Search for the cell housing the specified text and yield its (x, y) center coordinate. 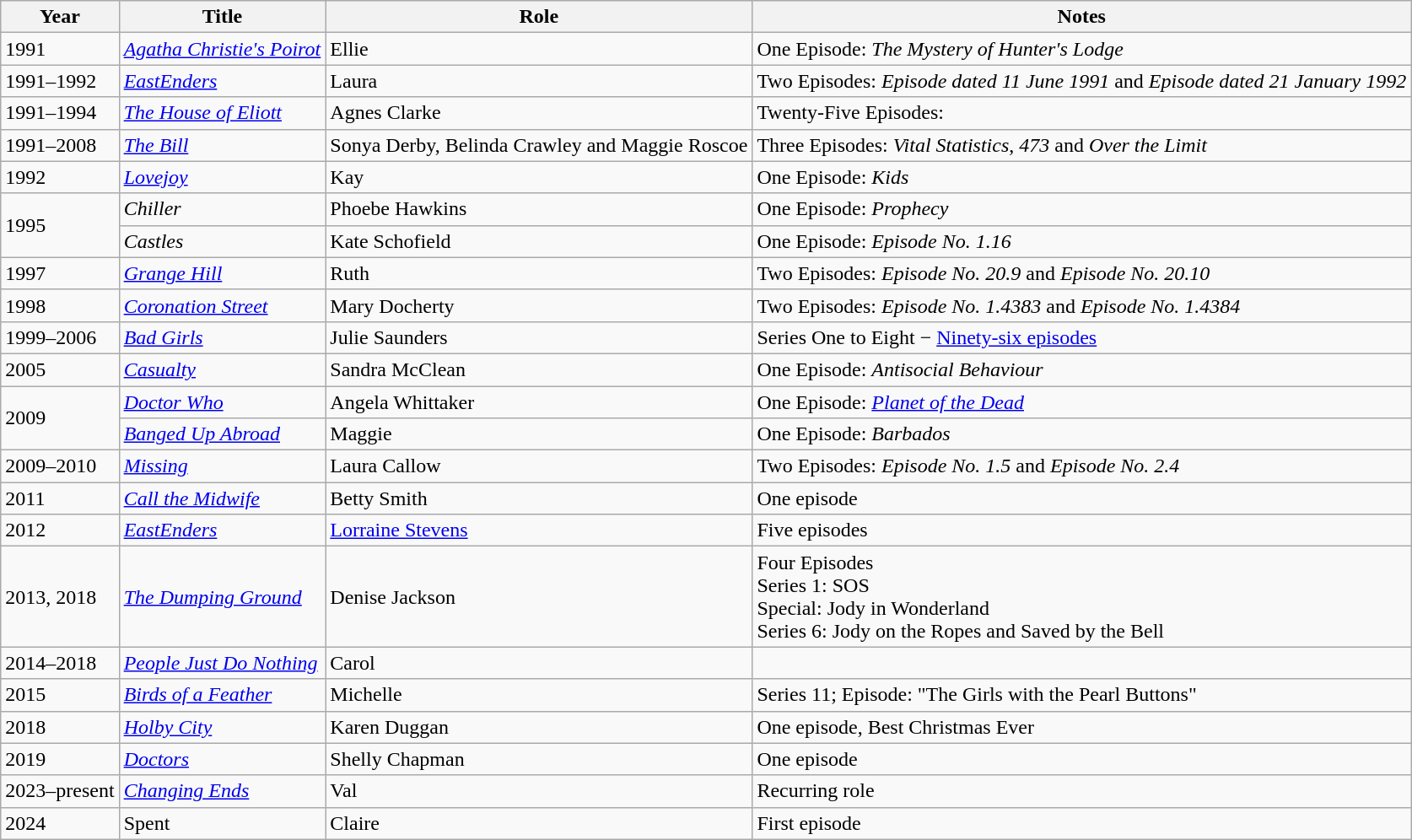
Year (60, 17)
2014–2018 (60, 663)
Three Episodes: Vital Statistics, 473 and Over the Limit (1081, 145)
1991 (60, 49)
2023–present (60, 791)
Series 11; Episode: "The Girls with the Pearl Buttons" (1081, 695)
One Episode: Antisocial Behaviour (1081, 369)
One Episode: The Mystery of Hunter's Lodge (1081, 49)
1991–1992 (60, 81)
2018 (60, 727)
Claire (539, 823)
Kay (539, 177)
Series One to Eight − Ninety-six episodes (1081, 337)
The Bill (223, 145)
Kate Schofield (539, 241)
Phoebe Hawkins (539, 209)
Twenty-Five Episodes: (1081, 113)
Betty Smith (539, 498)
Laura Callow (539, 466)
One Episode: Planet of the Dead (1081, 402)
Julie Saunders (539, 337)
1995 (60, 225)
Bad Girls (223, 337)
Agnes Clarke (539, 113)
Call the Midwife (223, 498)
Doctors (223, 759)
Agatha Christie's Poirot (223, 49)
Ruth (539, 273)
Lovejoy (223, 177)
1998 (60, 305)
Notes (1081, 17)
Recurring role (1081, 791)
Laura (539, 81)
Two Episodes: Episode dated 11 June 1991 and Episode dated 21 January 1992 (1081, 81)
Birds of a Feather (223, 695)
2012 (60, 530)
Changing Ends (223, 791)
Sonya Derby, Belinda Crawley and Maggie Roscoe (539, 145)
2013, 2018 (60, 597)
Castles (223, 241)
Chiller (223, 209)
Role (539, 17)
1999–2006 (60, 337)
Banged Up Abroad (223, 434)
Doctor Who (223, 402)
Five episodes (1081, 530)
Two Episodes: Episode No. 20.9 and Episode No. 20.10 (1081, 273)
2009 (60, 418)
2019 (60, 759)
The House of Eliott (223, 113)
Coronation Street (223, 305)
One Episode: Episode No. 1.16 (1081, 241)
Karen Duggan (539, 727)
Shelly Chapman (539, 759)
The Dumping Ground (223, 597)
One episode, Best Christmas Ever (1081, 727)
1997 (60, 273)
Ellie (539, 49)
2005 (60, 369)
Angela Whittaker (539, 402)
Lorraine Stevens (539, 530)
One Episode: Barbados (1081, 434)
Maggie (539, 434)
Four EpisodesSeries 1: SOS Special: Jody in Wonderland Series 6: Jody on the Ropes and Saved by the Bell (1081, 597)
Denise Jackson (539, 597)
First episode (1081, 823)
People Just Do Nothing (223, 663)
One Episode: Prophecy (1081, 209)
Spent (223, 823)
Val (539, 791)
2024 (60, 823)
Carol (539, 663)
Title (223, 17)
Michelle (539, 695)
One Episode: Kids (1081, 177)
Casualty (223, 369)
Missing (223, 466)
2015 (60, 695)
1992 (60, 177)
2009–2010 (60, 466)
1991–1994 (60, 113)
Grange Hill (223, 273)
1991–2008 (60, 145)
Holby City (223, 727)
Two Episodes: Episode No. 1.5 and Episode No. 2.4 (1081, 466)
Mary Docherty (539, 305)
2011 (60, 498)
Sandra McClean (539, 369)
Two Episodes: Episode No. 1.4383 and Episode No. 1.4384 (1081, 305)
